Pinpoint the cell where the given text exists, returning its [x, y] midpoint coordinate. 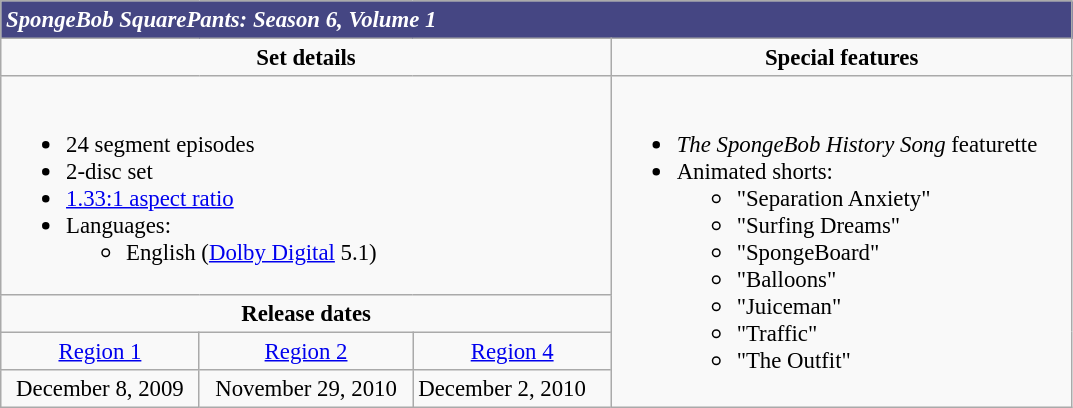
Release dates [306, 313]
December 8, 2009 [100, 388]
SpongeBob SquarePants: Season 6, Volume 1 [536, 20]
Region 4 [512, 351]
Region 2 [306, 351]
The SpongeBob History Song featuretteAnimated shorts:"Separation Anxiety""Surfing Dreams""SpongeBoard""Balloons""Juiceman""Traffic""The Outfit" [842, 242]
Region 1 [100, 351]
Special features [842, 58]
Set details [306, 58]
24 segment episodes2-disc set1.33:1 aspect ratioLanguages:English (Dolby Digital 5.1) [306, 185]
December 2, 2010 [512, 388]
November 29, 2010 [306, 388]
